Search for the cell housing the specified text and yield its (x, y) center coordinate. 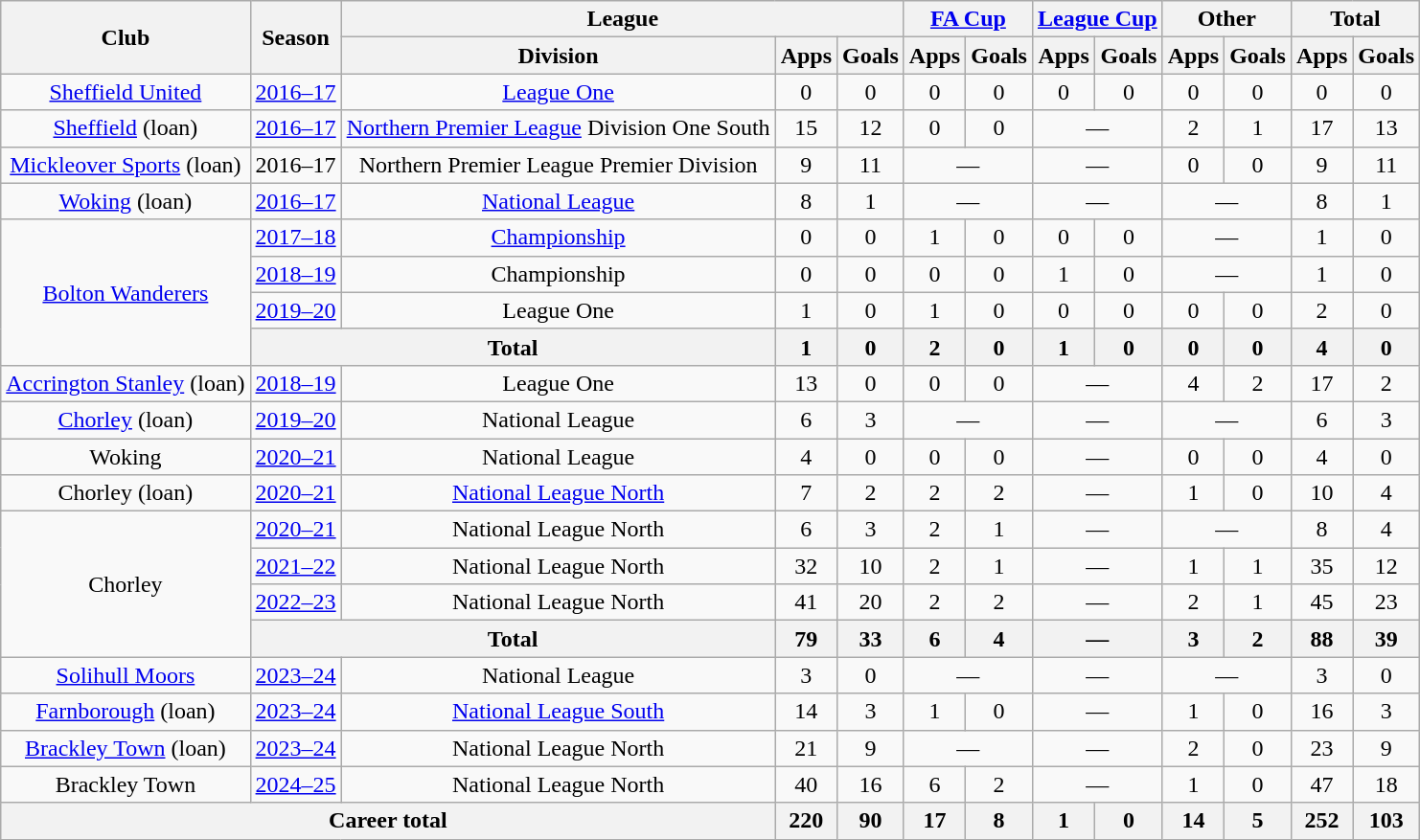
20 (871, 602)
Northern Premier League Division One South (558, 128)
2017–18 (295, 238)
47 (1321, 784)
5 (1258, 821)
15 (806, 128)
Sheffield United (126, 92)
Bolton Wanderers (126, 292)
33 (871, 639)
Woking (126, 457)
Season (295, 37)
Mickleover Sports (loan) (126, 165)
Solihull Moors (126, 675)
2024–25 (295, 784)
18 (1386, 784)
Club (126, 37)
League Cup (1097, 19)
32 (806, 566)
Accrington Stanley (loan) (126, 383)
Farnborough (loan) (126, 712)
Division (558, 56)
FA Cup (968, 19)
National League South (558, 712)
Sheffield (loan) (126, 128)
90 (871, 821)
45 (1321, 602)
21 (806, 748)
88 (1321, 639)
220 (806, 821)
40 (806, 784)
39 (1386, 639)
Other (1226, 19)
2022–23 (295, 602)
252 (1321, 821)
Chorley (126, 584)
35 (1321, 566)
7 (806, 493)
103 (1386, 821)
Brackley Town (126, 784)
Woking (loan) (126, 201)
79 (806, 639)
Career total (388, 821)
Brackley Town (loan) (126, 748)
Northern Premier League Premier Division (558, 165)
41 (806, 602)
League (623, 19)
2021–22 (295, 566)
